Pinpoint the cell where the given text exists, returning its [X, Y] midpoint coordinate. 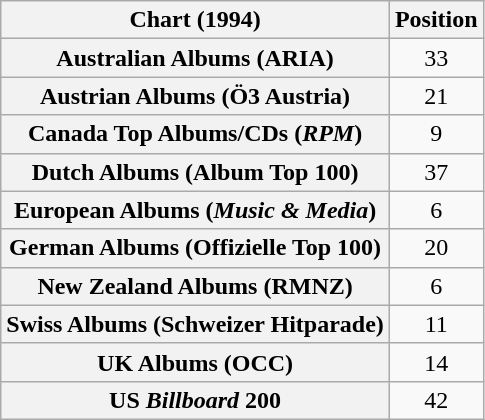
11 [436, 324]
US Billboard 200 [196, 400]
New Zealand Albums (RMNZ) [196, 286]
42 [436, 400]
Australian Albums (ARIA) [196, 58]
UK Albums (OCC) [196, 362]
Canada Top Albums/CDs (RPM) [196, 134]
Austrian Albums (Ö3 Austria) [196, 96]
German Albums (Offizielle Top 100) [196, 248]
Chart (1994) [196, 20]
Swiss Albums (Schweizer Hitparade) [196, 324]
21 [436, 96]
20 [436, 248]
European Albums (Music & Media) [196, 210]
37 [436, 172]
9 [436, 134]
14 [436, 362]
Position [436, 20]
33 [436, 58]
Dutch Albums (Album Top 100) [196, 172]
